Determine the (X, Y) coordinate at the center of the cell enclosing the given text.  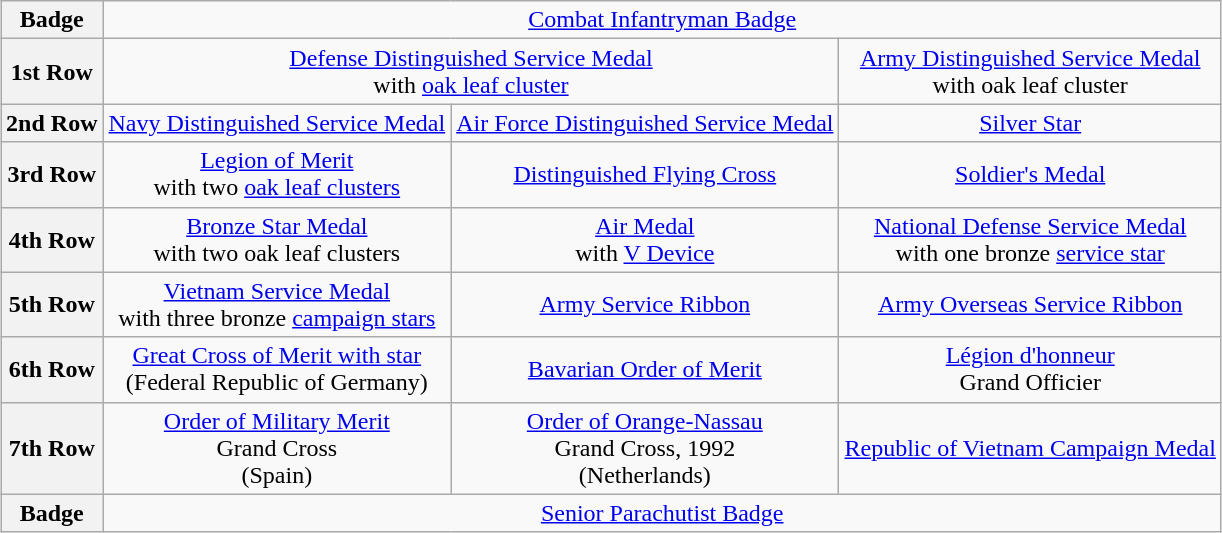
5th Row (52, 304)
Order of Military Merit Grand Cross(Spain) (277, 448)
6th Row (52, 370)
Vietnam Service Medal with three bronze campaign stars (277, 304)
Bavarian Order of Merit (645, 370)
Legion of Merit with two oak leaf clusters (277, 174)
Bronze Star Medal with two oak leaf clusters (277, 240)
Army Overseas Service Ribbon (1030, 304)
Republic of Vietnam Campaign Medal (1030, 448)
3rd Row (52, 174)
Soldier's Medal (1030, 174)
Distinguished Flying Cross (645, 174)
2nd Row (52, 123)
Navy Distinguished Service Medal (277, 123)
1st Row (52, 72)
7th Row (52, 448)
Army Service Ribbon (645, 304)
Silver Star (1030, 123)
Légion d'honneur Grand Officier (1030, 370)
Senior Parachutist Badge (662, 513)
Air Medal with V Device (645, 240)
4th Row (52, 240)
Order of Orange-Nassau Grand Cross, 1992(Netherlands) (645, 448)
Army Distinguished Service Medalwith oak leaf cluster (1030, 72)
Air Force Distinguished Service Medal (645, 123)
Great Cross of Merit with star(Federal Republic of Germany) (277, 370)
National Defense Service Medal with one bronze service star (1030, 240)
Combat Infantryman Badge (662, 20)
Defense Distinguished Service Medalwith oak leaf cluster (471, 72)
